Return [x, y] of the center of cell containing provided text 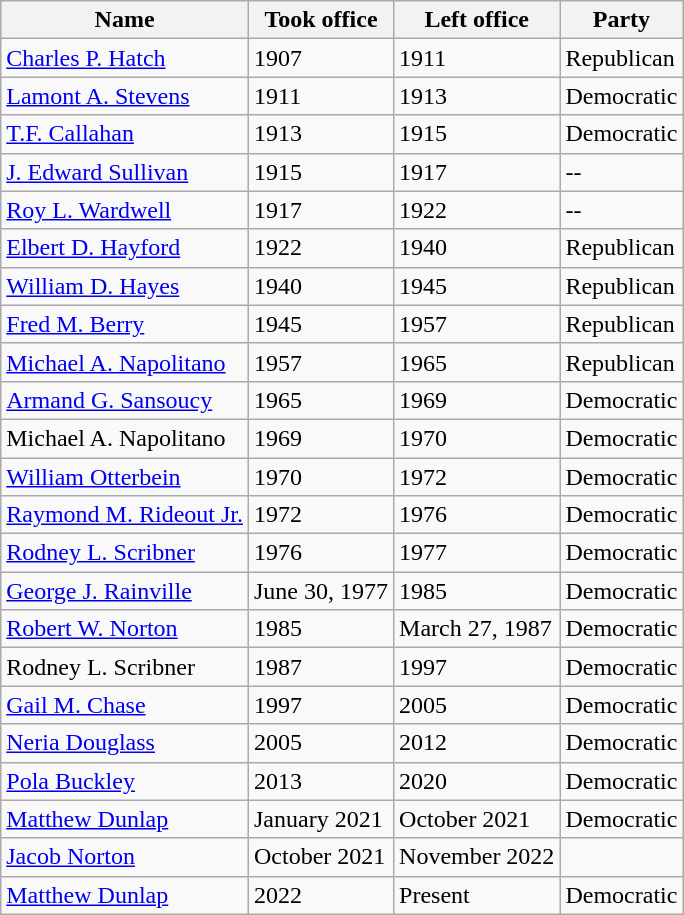
June 30, 1977 [320, 591]
William Otterbein [125, 477]
1977 [477, 553]
Fred M. Berry [125, 324]
Robert W. Norton [125, 629]
1907 [320, 58]
1987 [320, 667]
Raymond M. Rideout Jr. [125, 515]
Jacob Norton [125, 857]
November 2022 [477, 857]
2022 [320, 895]
Neria Douglass [125, 743]
Lamont A. Stevens [125, 96]
Party [622, 20]
Elbert D. Hayford [125, 248]
Left office [477, 20]
Gail M. Chase [125, 705]
J. Edward Sullivan [125, 172]
Roy L. Wardwell [125, 210]
T.F. Callahan [125, 134]
Pola Buckley [125, 781]
2012 [477, 743]
January 2021 [320, 819]
William D. Hayes [125, 286]
Present [477, 895]
March 27, 1987 [477, 629]
2013 [320, 781]
Name [125, 20]
2020 [477, 781]
Charles P. Hatch [125, 58]
Armand G. Sansoucy [125, 400]
George J. Rainville [125, 591]
Took office [320, 20]
